Search for the cell housing the specified text and yield its (X, Y) center coordinate. 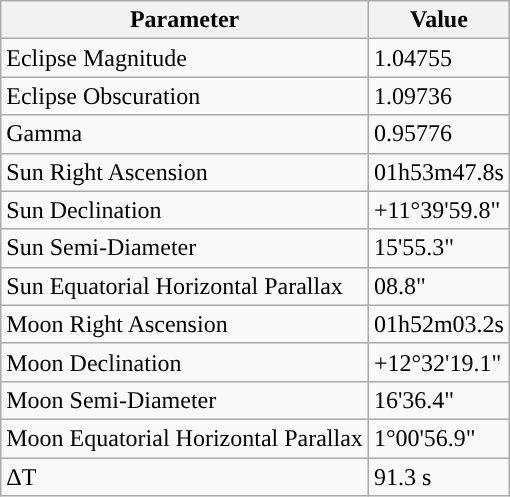
ΔT (185, 477)
91.3 s (438, 477)
08.8" (438, 286)
Sun Equatorial Horizontal Parallax (185, 286)
Sun Declination (185, 210)
0.95776 (438, 134)
1.04755 (438, 58)
01h52m03.2s (438, 324)
Moon Right Ascension (185, 324)
Parameter (185, 20)
Value (438, 20)
16'36.4" (438, 400)
15'55.3" (438, 248)
1°00'56.9" (438, 438)
01h53m47.8s (438, 172)
1.09736 (438, 96)
Sun Right Ascension (185, 172)
+12°32'19.1" (438, 362)
Moon Equatorial Horizontal Parallax (185, 438)
Eclipse Magnitude (185, 58)
Eclipse Obscuration (185, 96)
Gamma (185, 134)
+11°39'59.8" (438, 210)
Moon Semi-Diameter (185, 400)
Moon Declination (185, 362)
Sun Semi-Diameter (185, 248)
